Return [X, Y] of the center of cell containing provided text 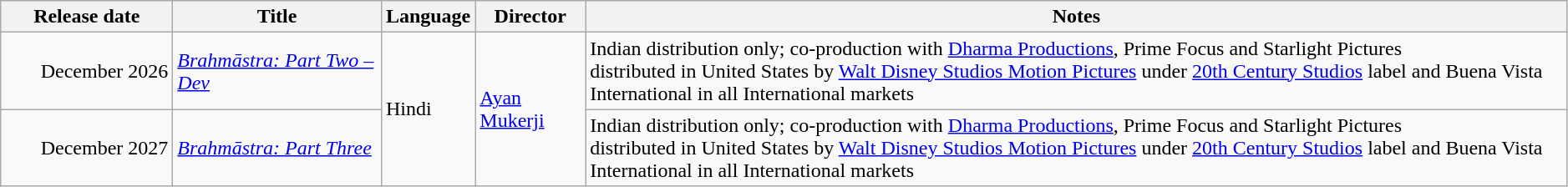
December 2026 [87, 71]
Notes [1077, 17]
Release date [87, 17]
Hindi [428, 109]
Title [277, 17]
Brahmāstra: Part Two – Dev [277, 71]
Ayan Mukerji [530, 109]
Brahmāstra: Part Three [277, 148]
Director [530, 17]
December 2027 [87, 148]
Language [428, 17]
